From the cell containing the given text, extract its center point as [x, y] coordinate. 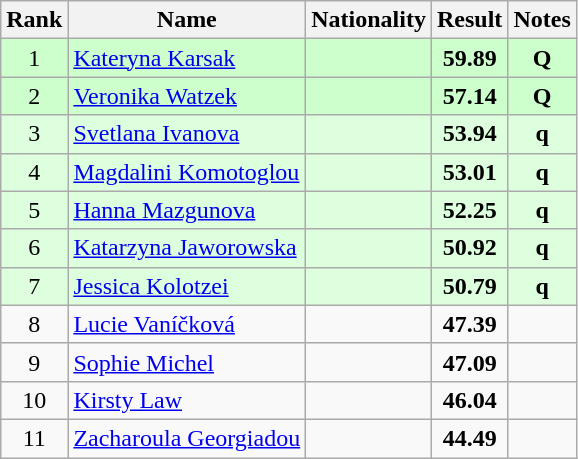
Result [469, 20]
Magdalini Komotoglou [187, 172]
Zacharoula Georgiadou [187, 438]
Kirsty Law [187, 400]
Sophie Michel [187, 362]
44.49 [469, 438]
4 [34, 172]
Rank [34, 20]
Svetlana Ivanova [187, 134]
9 [34, 362]
Name [187, 20]
46.04 [469, 400]
Hanna Mazgunova [187, 210]
59.89 [469, 58]
52.25 [469, 210]
11 [34, 438]
7 [34, 286]
Jessica Kolotzei [187, 286]
3 [34, 134]
8 [34, 324]
2 [34, 96]
6 [34, 248]
Kateryna Karsak [187, 58]
50.79 [469, 286]
47.39 [469, 324]
47.09 [469, 362]
Nationality [369, 20]
5 [34, 210]
Lucie Vaníčková [187, 324]
50.92 [469, 248]
Notes [542, 20]
10 [34, 400]
Katarzyna Jaworowska [187, 248]
57.14 [469, 96]
1 [34, 58]
53.94 [469, 134]
53.01 [469, 172]
Veronika Watzek [187, 96]
